Search for the cell housing the specified text and yield its [X, Y] center coordinate. 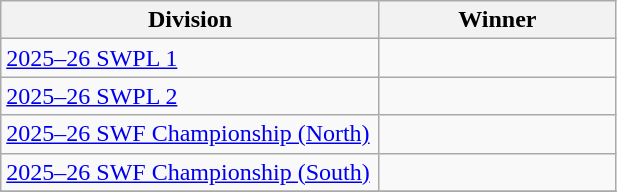
Division [190, 20]
2025–26 SWPL 2 [190, 96]
2025–26 SWF Championship (South) [190, 172]
2025–26 SWF Championship (North) [190, 134]
Winner [497, 20]
2025–26 SWPL 1 [190, 58]
